Extract the (x, y) coordinate from the center of the cell holding the provided text.  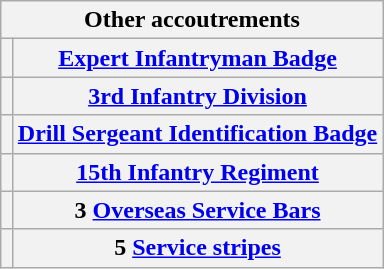
5 Service stripes (197, 248)
15th Infantry Regiment (197, 172)
3rd Infantry Division (197, 96)
Expert Infantryman Badge (197, 58)
3 Overseas Service Bars (197, 210)
Drill Sergeant Identification Badge (197, 134)
Other accoutrements (192, 20)
